Capture the cell that displays the provided text and extract its [x, y] central coordinate. 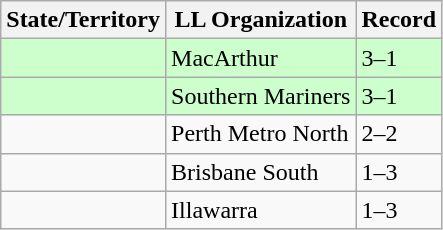
MacArthur [261, 58]
Illawarra [261, 210]
Perth Metro North [261, 134]
Brisbane South [261, 172]
2–2 [399, 134]
Record [399, 20]
State/Territory [84, 20]
Southern Mariners [261, 96]
LL Organization [261, 20]
